For the text-containing cell, return its midpoint in [x, y] coordinate format. 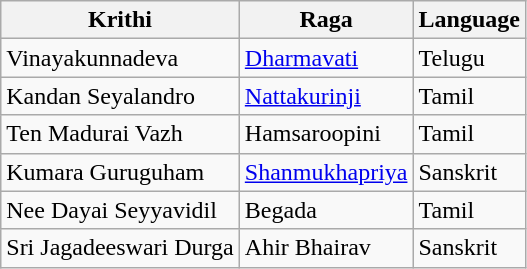
Ahir Bhairav [326, 248]
Dharmavati [326, 58]
Vinayakunnadeva [120, 58]
Nattakurinji [326, 96]
Sri Jagadeeswari Durga [120, 248]
Krithi [120, 20]
Begada [326, 210]
Kumara Guruguham [120, 172]
Nee Dayai Seyyavidil [120, 210]
Ten Madurai Vazh [120, 134]
Raga [326, 20]
Shanmukhapriya [326, 172]
Kandan Seyalandro [120, 96]
Telugu [469, 58]
Language [469, 20]
Hamsaroopini [326, 134]
